Search for the cell housing the specified text and yield its [x, y] center coordinate. 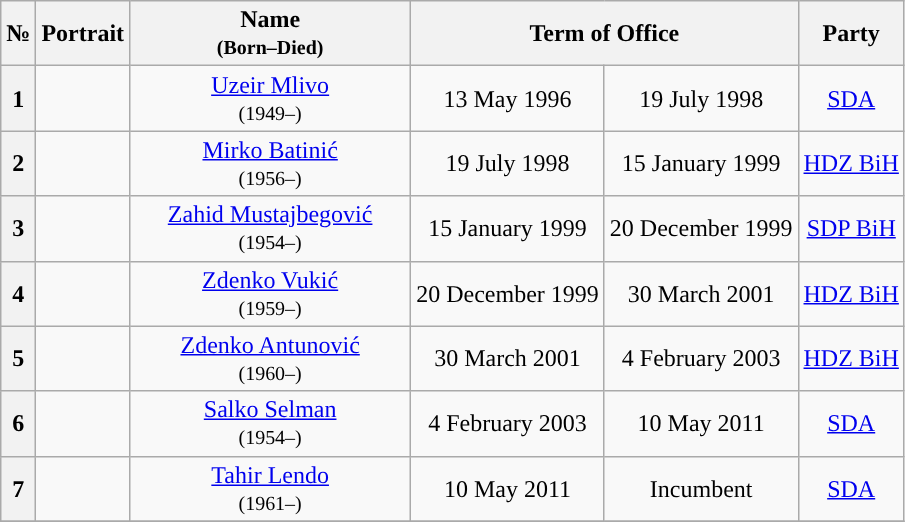
Mirko Batinić(1956–) [270, 164]
Party [851, 34]
3 [18, 228]
Name(Born–Died) [270, 34]
2 [18, 164]
Uzeir Mlivo(1949–) [270, 98]
6 [18, 424]
Zdenko Antunović(1960–) [270, 358]
Portrait [83, 34]
7 [18, 488]
5 [18, 358]
SDP BiH [851, 228]
Zahid Mustajbegović(1954–) [270, 228]
№ [18, 34]
Incumbent [701, 488]
Salko Selman(1954–) [270, 424]
Zdenko Vukić(1959–) [270, 294]
Tahir Lendo(1961–) [270, 488]
1 [18, 98]
13 May 1996 [508, 98]
4 [18, 294]
Term of Office [604, 34]
